Return the [x, y] coordinate for the center point of the cell that contains the specified text.  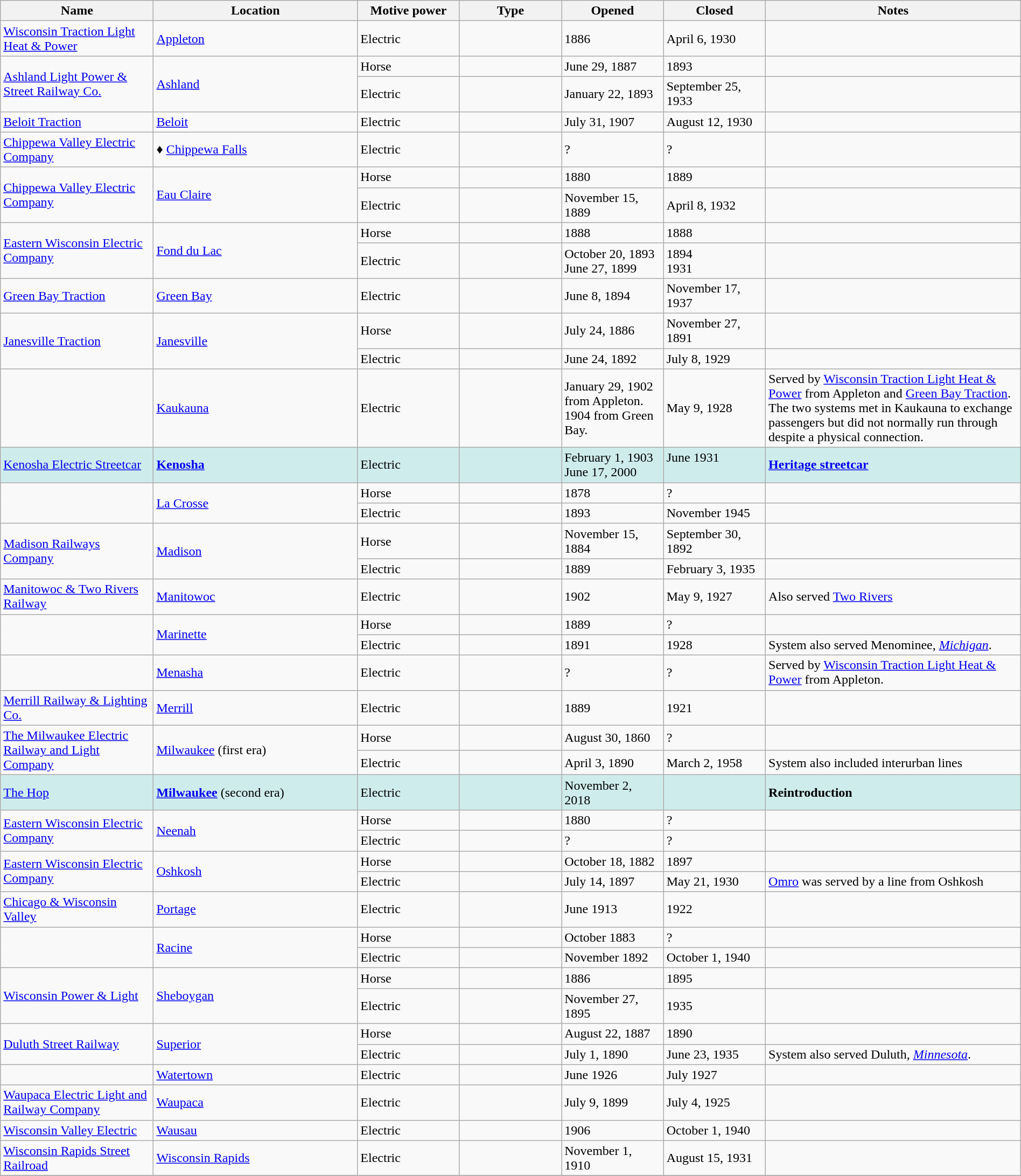
Kenosha [255, 465]
August 12, 1930 [714, 122]
Merrill [255, 708]
1891 [613, 645]
July 1, 1890 [613, 1054]
July 31, 1907 [613, 122]
Omro was served by a line from Oshkosh [893, 882]
October 20, 1893June 27, 1899 [613, 261]
Served by Wisconsin Traction Light Heat & Power from Appleton. [893, 672]
Wisconsin Rapids Street Railroad [77, 1158]
January 29, 1902 from Appleton. 1904 from Green Bay. [613, 408]
Appleton [255, 39]
Waupaca [255, 1102]
Merrill Railway & Lighting Co. [77, 708]
August 15, 1931 [714, 1158]
Wisconsin Traction Light Heat & Power [77, 39]
July 8, 1929 [714, 358]
July 1927 [714, 1075]
Eau Claire [255, 195]
System also served Duluth, Minnesota. [893, 1054]
Ashland Light Power & Street Railway Co. [77, 84]
June 24, 1892 [613, 358]
The Milwaukee Electric Railway and Light Company [77, 750]
Madison Railways Company [77, 552]
Manitowoc & Two Rivers Railway [77, 597]
May 9, 1927 [714, 597]
February 1, 1903June 17, 2000 [613, 465]
June 1913 [613, 909]
Beloit Traction [77, 122]
October 18, 1882 [613, 861]
Fond du Lac [255, 250]
System also served Menominee, Michigan. [893, 645]
Superior [255, 1044]
Green Bay [255, 295]
1935 [714, 1006]
Also served Two Rivers [893, 597]
July 4, 1925 [714, 1102]
November 1, 1910 [613, 1158]
November 27, 1895 [613, 1006]
1921 [714, 708]
La Crosse [255, 503]
October 1883 [613, 937]
Motive power [408, 11]
Janesville [255, 340]
Neenah [255, 830]
Racine [255, 948]
September 25, 1933 [714, 94]
November 15, 1884 [613, 541]
March 2, 1958 [714, 762]
Chicago & Wisconsin Valley [77, 909]
Notes [893, 11]
Marinette [255, 635]
Green Bay Traction [77, 295]
Opened [613, 11]
1902 [613, 597]
Closed [714, 11]
Milwaukee (second era) [255, 792]
1890 [714, 1034]
Reintroduction [893, 792]
1878 [613, 493]
18941931 [714, 261]
Ashland [255, 84]
Location [255, 11]
Wisconsin Valley Electric [77, 1130]
1928 [714, 645]
Portage [255, 909]
1922 [714, 909]
1897 [714, 861]
Beloit [255, 122]
November 15, 1889 [613, 205]
Kaukauna [255, 408]
The Hop [77, 792]
Janesville Traction [77, 340]
July 24, 1886 [613, 331]
April 3, 1890 [613, 762]
July 14, 1897 [613, 882]
Milwaukee (first era) [255, 750]
Wisconsin Rapids [255, 1158]
July 9, 1899 [613, 1102]
April 8, 1932 [714, 205]
1895 [714, 978]
June 29, 1887 [613, 66]
System also included interurban lines [893, 762]
Oshkosh [255, 872]
May 9, 1928 [714, 408]
1906 [613, 1130]
Madison [255, 552]
June 1931 [714, 465]
Wausau [255, 1130]
September 30, 1892 [714, 541]
June 23, 1935 [714, 1054]
Watertown [255, 1075]
Waupaca Electric Light and Railway Company [77, 1102]
Sheboygan [255, 996]
Menasha [255, 672]
May 21, 1930 [714, 882]
April 6, 1930 [714, 39]
♦ Chippewa Falls [255, 150]
November 1945 [714, 513]
June 8, 1894 [613, 295]
January 22, 1893 [613, 94]
February 3, 1935 [714, 569]
August 30, 1860 [613, 737]
Type [510, 11]
Duluth Street Railway [77, 1044]
August 22, 1887 [613, 1034]
Name [77, 11]
November 1892 [613, 958]
November 27, 1891 [714, 331]
Kenosha Electric Streetcar [77, 465]
Manitowoc [255, 597]
Heritage streetcar [893, 465]
June 1926 [613, 1075]
November 2, 2018 [613, 792]
November 17, 1937 [714, 295]
Wisconsin Power & Light [77, 996]
